Return (x, y) of the center of cell containing provided text 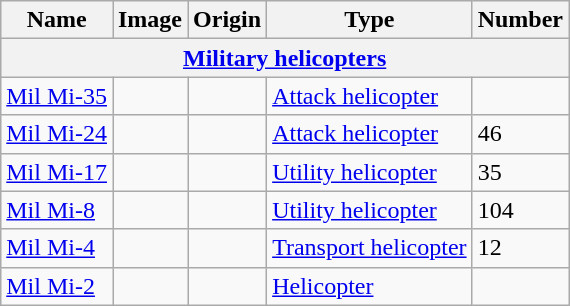
Image (150, 20)
Mil Mi-2 (57, 286)
46 (520, 134)
Helicopter (370, 286)
104 (520, 210)
Mil Mi-4 (57, 248)
35 (520, 172)
Type (370, 20)
Name (57, 20)
12 (520, 248)
Transport helicopter (370, 248)
Mil Mi-35 (57, 96)
Mil Mi-17 (57, 172)
Mil Mi-8 (57, 210)
Number (520, 20)
Military helicopters (285, 58)
Origin (228, 20)
Mil Mi-24 (57, 134)
